Search for the cell housing the specified text and yield its (x, y) center coordinate. 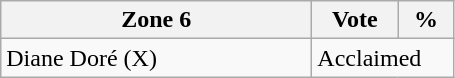
% (426, 20)
Vote (355, 20)
Diane Doré (X) (156, 58)
Acclaimed (383, 58)
Zone 6 (156, 20)
